Capture the cell that displays the provided text and extract its (X, Y) central coordinate. 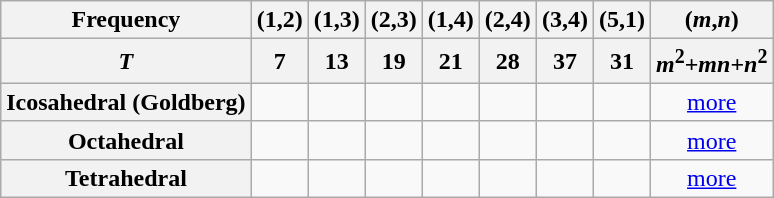
Frequency (126, 20)
21 (450, 62)
31 (622, 62)
(1,3) (336, 20)
19 (394, 62)
37 (564, 62)
(5,1) (622, 20)
Octahedral (126, 140)
(2,4) (508, 20)
(m,n) (712, 20)
(3,4) (564, 20)
(1,2) (280, 20)
m2+mn+n2 (712, 62)
(2,3) (394, 20)
13 (336, 62)
Icosahedral (Goldberg) (126, 102)
T (126, 62)
28 (508, 62)
Tetrahedral (126, 178)
7 (280, 62)
(1,4) (450, 20)
